Return (x, y) of the center of cell containing provided text 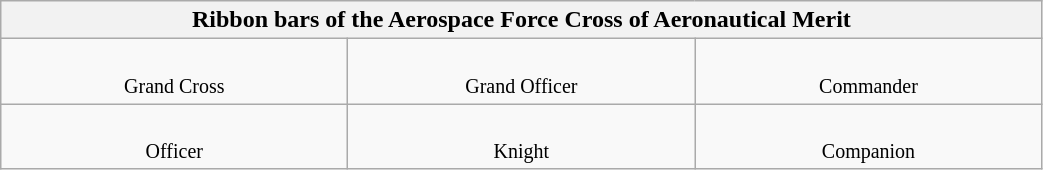
Grand Cross (174, 72)
Officer (174, 136)
Ribbon bars of the Aerospace Force Cross of Aeronautical Merit (522, 20)
Companion (868, 136)
Commander (868, 72)
Grand Officer (522, 72)
Knight (522, 136)
